Extract the [X, Y] coordinate from the center of the cell holding the provided text.  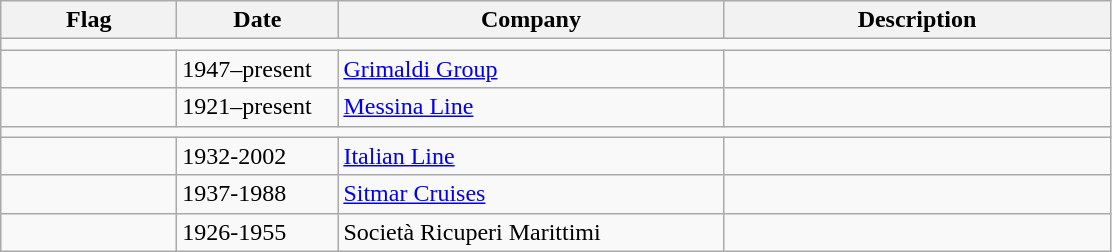
Messina Line [531, 107]
1932-2002 [258, 156]
Italian Line [531, 156]
Date [258, 20]
Sitmar Cruises [531, 194]
1937-1988 [258, 194]
Flag [89, 20]
Description [917, 20]
1926-1955 [258, 232]
1921–present [258, 107]
Società Ricuperi Marittimi [531, 232]
Company [531, 20]
1947–present [258, 69]
Grimaldi Group [531, 69]
